Search for the cell housing the specified text and yield its [X, Y] center coordinate. 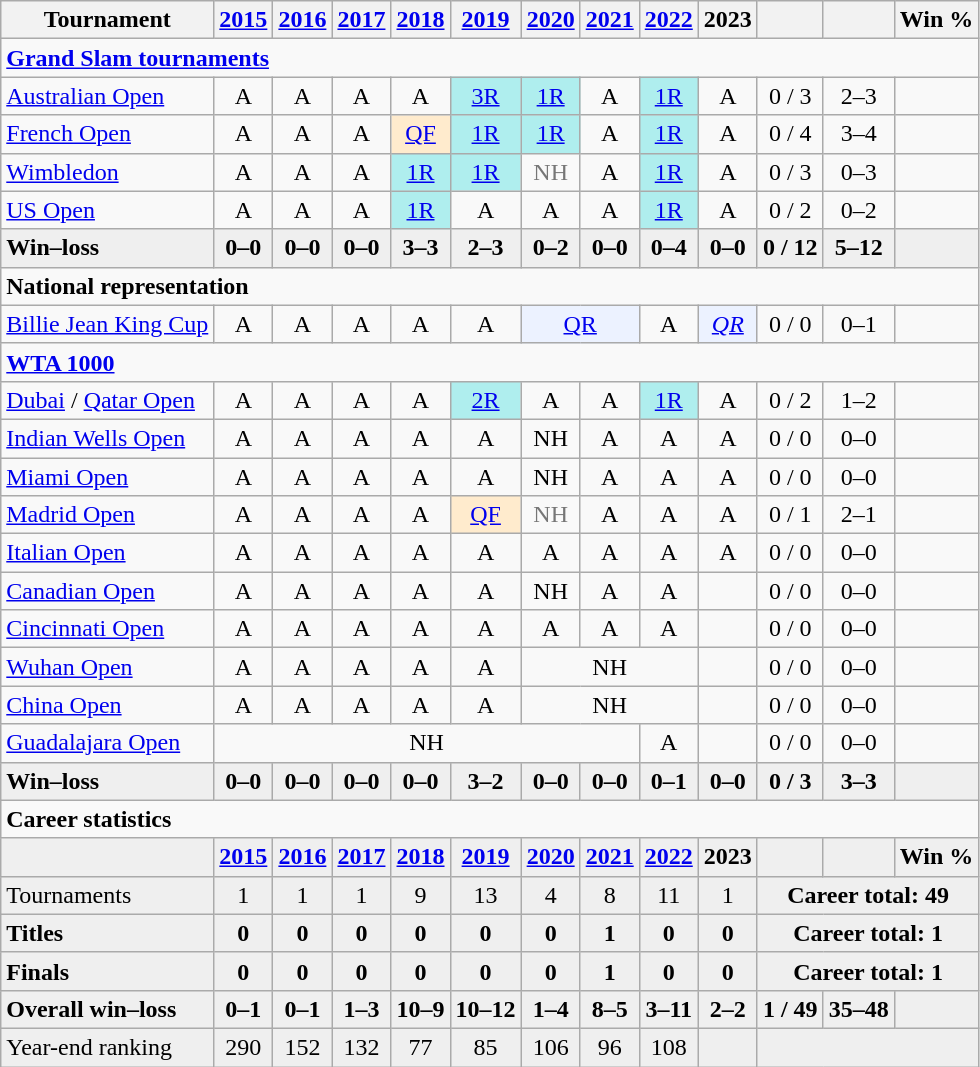
1–2 [858, 400]
Canadian Open [108, 591]
9 [420, 895]
10–12 [486, 1009]
Tournaments [108, 895]
5–12 [858, 248]
Madrid Open [108, 515]
China Open [108, 705]
1 / 49 [790, 1009]
4 [550, 895]
35–48 [858, 1009]
3R [486, 96]
13 [486, 895]
Career statistics [490, 819]
152 [302, 1047]
Miami Open [108, 477]
77 [420, 1047]
108 [668, 1047]
2–2 [728, 1009]
Tournament [108, 20]
0 / 1 [790, 515]
Career total: 49 [868, 895]
3–11 [668, 1009]
2–1 [858, 515]
Overall win–loss [108, 1009]
Wimbledon [108, 172]
Titles [108, 933]
Wuhan Open [108, 667]
3–2 [486, 781]
11 [668, 895]
10–9 [420, 1009]
3–4 [858, 134]
0 / 4 [790, 134]
French Open [108, 134]
0–4 [668, 248]
Indian Wells Open [108, 438]
Cincinnati Open [108, 629]
0 / 12 [790, 248]
Year-end ranking [108, 1047]
2R [486, 400]
132 [362, 1047]
National representation [490, 286]
1–4 [550, 1009]
1–3 [362, 1009]
Italian Open [108, 553]
0–3 [858, 172]
Guadalajara Open [108, 743]
8–5 [610, 1009]
106 [550, 1047]
Australian Open [108, 96]
290 [244, 1047]
WTA 1000 [490, 362]
96 [610, 1047]
Finals [108, 971]
Billie Jean King Cup [108, 324]
85 [486, 1047]
8 [610, 895]
Grand Slam tournaments [490, 58]
US Open [108, 210]
Dubai / Qatar Open [108, 400]
